Identify which cell holds the provided text, then report its [x, y] central coordinate. 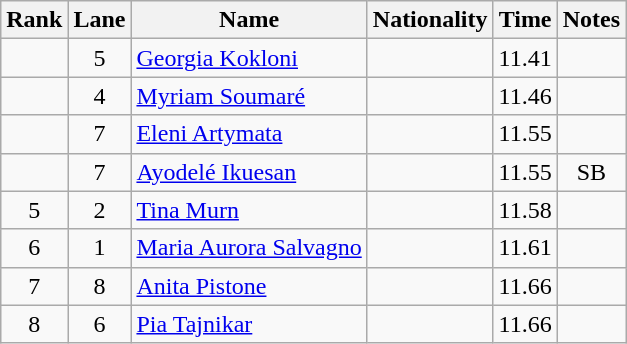
4 [100, 96]
Tina Murn [249, 210]
Ayodelé Ikuesan [249, 172]
11.41 [525, 58]
SB [591, 172]
Time [525, 20]
Lane [100, 20]
2 [100, 210]
1 [100, 248]
11.58 [525, 210]
Nationality [430, 20]
Notes [591, 20]
11.61 [525, 248]
Eleni Artymata [249, 134]
11.46 [525, 96]
Maria Aurora Salvagno [249, 248]
Myriam Soumaré [249, 96]
Anita Pistone [249, 286]
Georgia Kokloni [249, 58]
Name [249, 20]
Pia Tajnikar [249, 324]
Rank [34, 20]
